Return the [X, Y] coordinate for the center point of the cell that contains the specified text.  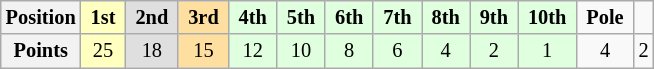
5th [301, 17]
Points [41, 51]
Position [41, 17]
Pole [604, 17]
2nd [152, 17]
12 [253, 51]
25 [104, 51]
18 [152, 51]
1st [104, 17]
3rd [203, 17]
10 [301, 51]
15 [203, 51]
8 [349, 51]
4th [253, 17]
9th [494, 17]
7th [397, 17]
6th [349, 17]
1 [547, 51]
10th [547, 17]
6 [397, 51]
8th [446, 17]
